Search for the cell housing the specified text and yield its [x, y] center coordinate. 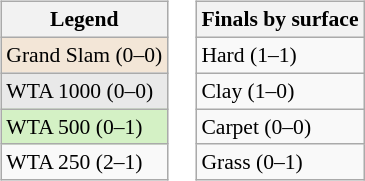
Grass (0–1) [280, 162]
WTA 1000 (0–0) [84, 91]
Clay (1–0) [280, 91]
WTA 250 (2–1) [84, 162]
Hard (1–1) [280, 55]
Grand Slam (0–0) [84, 55]
Legend [84, 20]
Carpet (0–0) [280, 127]
Finals by surface [280, 20]
WTA 500 (0–1) [84, 127]
